Scan for the cell matching the given text and deliver its [X, Y] coordinate at center. 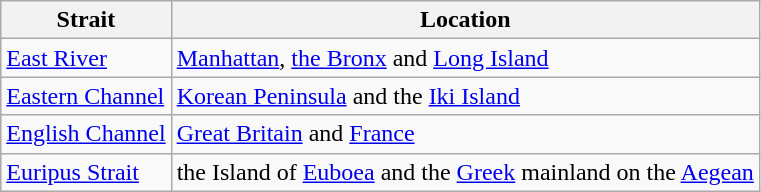
Korean Peninsula and the Iki Island [465, 96]
Location [465, 20]
Strait [86, 20]
English Channel [86, 134]
Great Britain and France [465, 134]
East River [86, 58]
the Island of Euboea and the Greek mainland on the Aegean [465, 172]
Eastern Channel [86, 96]
Manhattan, the Bronx and Long Island [465, 58]
Euripus Strait [86, 172]
